Identify which cell holds the provided text, then report its (X, Y) central coordinate. 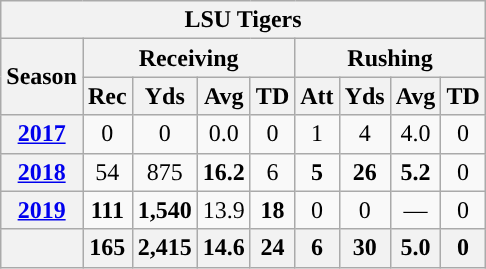
54 (107, 172)
111 (107, 210)
14.6 (224, 248)
LSU Tigers (244, 20)
5 (317, 172)
4 (364, 134)
0.0 (224, 134)
5.0 (416, 248)
Receiving (188, 58)
2018 (42, 172)
4.0 (416, 134)
165 (107, 248)
1 (317, 134)
13.9 (224, 210)
875 (164, 172)
— (416, 210)
Att (317, 96)
Rushing (390, 58)
1,540 (164, 210)
2,415 (164, 248)
5.2 (416, 172)
26 (364, 172)
2017 (42, 134)
18 (272, 210)
16.2 (224, 172)
Rec (107, 96)
30 (364, 248)
Season (42, 77)
2019 (42, 210)
24 (272, 248)
